From the cell containing the given text, extract its center point as [X, Y] coordinate. 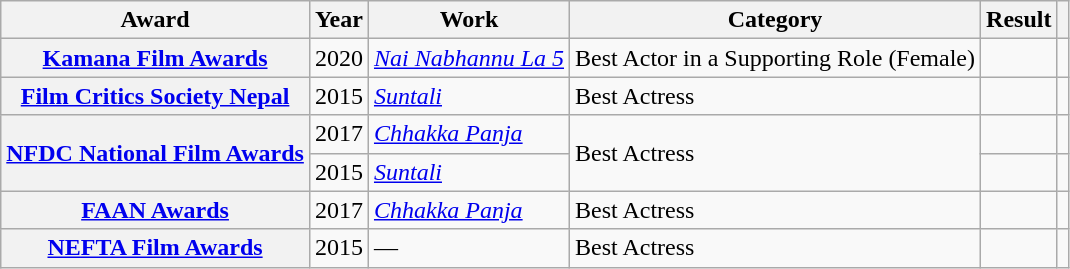
Category [776, 20]
2020 [338, 58]
Year [338, 20]
Result [1019, 20]
Kamana Film Awards [156, 58]
Nai Nabhannu La 5 [468, 58]
— [468, 248]
Work [468, 20]
NEFTA Film Awards [156, 248]
Award [156, 20]
NFDC National Film Awards [156, 153]
Best Actor in a Supporting Role (Female) [776, 58]
Film Critics Society Nepal [156, 96]
FAAN Awards [156, 210]
